Output the [X, Y] coordinate of the center of the cell containing the given text.  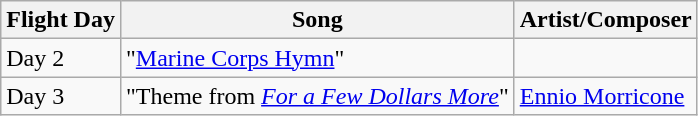
Artist/Composer [606, 20]
Day 2 [61, 58]
Song [317, 20]
Day 3 [61, 96]
"Theme from For a Few Dollars More" [317, 96]
Ennio Morricone [606, 96]
"Marine Corps Hymn" [317, 58]
Flight Day [61, 20]
